Extract the (x, y) coordinate from the center of the cell holding the provided text.  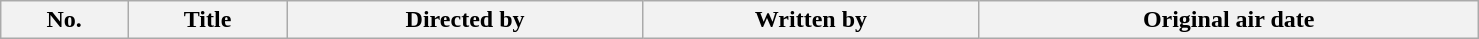
Original air date (1228, 20)
Title (208, 20)
Written by (812, 20)
Directed by (466, 20)
No. (64, 20)
